Return [X, Y] of the center of cell containing provided text 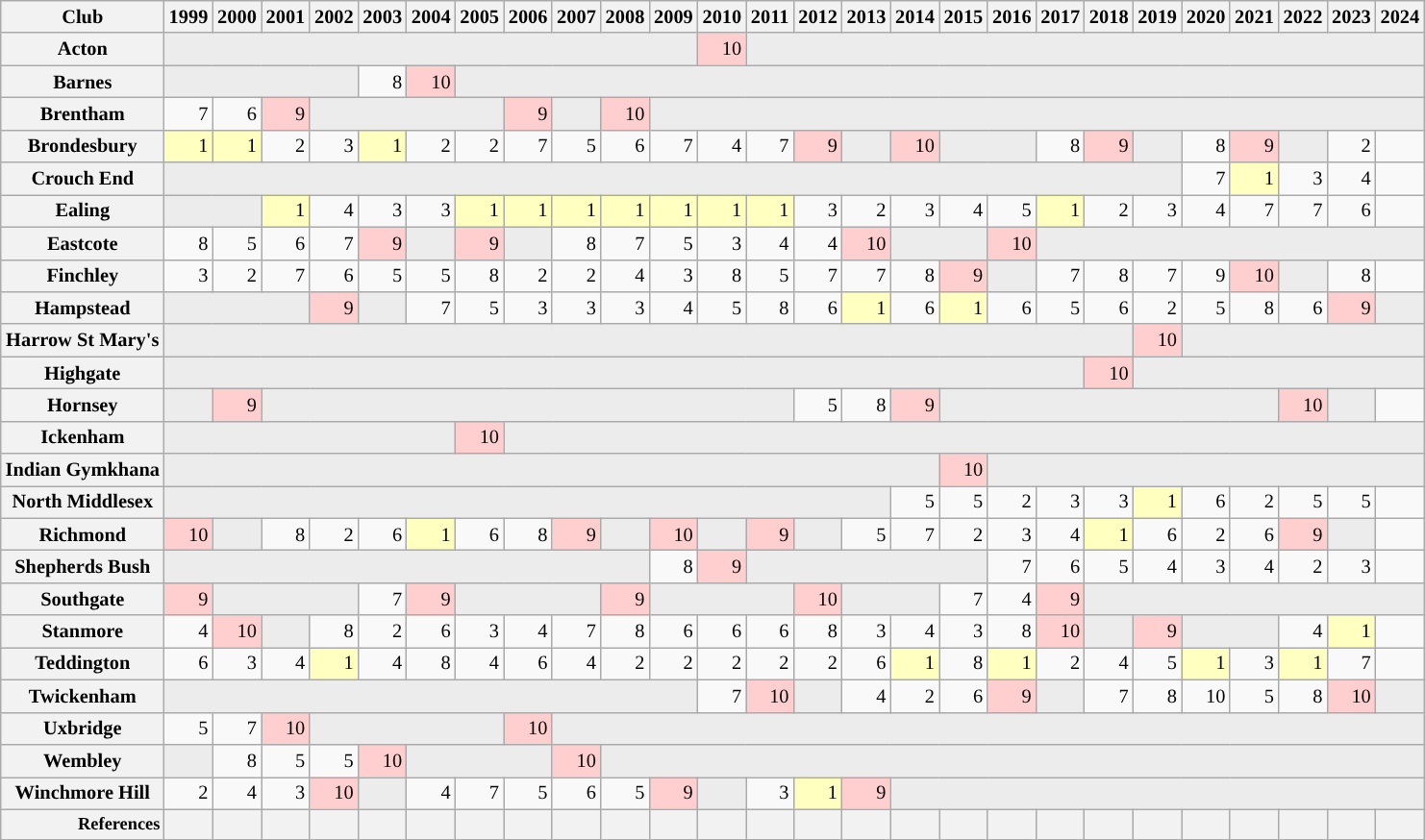
Ickenham [83, 437]
Club [83, 16]
Richmond [83, 534]
Uxbridge [83, 729]
Twickenham [83, 696]
2007 [576, 16]
North Middlesex [83, 502]
Hornsey [83, 405]
Brondesbury [83, 146]
2008 [625, 16]
Wembley [83, 760]
2020 [1206, 16]
Crouch End [83, 179]
2021 [1254, 16]
Brentham [83, 113]
1999 [188, 16]
Acton [83, 49]
2015 [963, 16]
Highgate [83, 373]
2014 [914, 16]
Harrow St Mary's [83, 340]
Hampstead [83, 308]
2009 [673, 16]
2019 [1157, 16]
2003 [383, 16]
Winchmore Hill [83, 793]
2001 [286, 16]
Shepherds Bush [83, 566]
Southgate [83, 599]
Ealing [83, 210]
2018 [1109, 16]
2024 [1400, 16]
Eastcote [83, 243]
2011 [769, 16]
Stanmore [83, 631]
2002 [334, 16]
2023 [1351, 16]
2004 [431, 16]
Indian Gymkhana [83, 470]
2005 [479, 16]
Finchley [83, 276]
Teddington [83, 663]
2012 [817, 16]
2000 [237, 16]
2022 [1303, 16]
2017 [1061, 16]
2016 [1012, 16]
References [83, 825]
2010 [722, 16]
Barnes [83, 82]
2006 [528, 16]
2013 [866, 16]
